Locate the cell with the specified text and output its [X, Y] center coordinate. 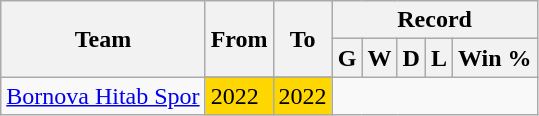
D [411, 58]
Record [434, 20]
L [438, 58]
From [239, 39]
Win % [494, 58]
G [347, 58]
Team [103, 39]
Bornova Hitab Spor [103, 96]
To [302, 39]
W [380, 58]
